For the text-containing cell, return its midpoint in (X, Y) coordinate format. 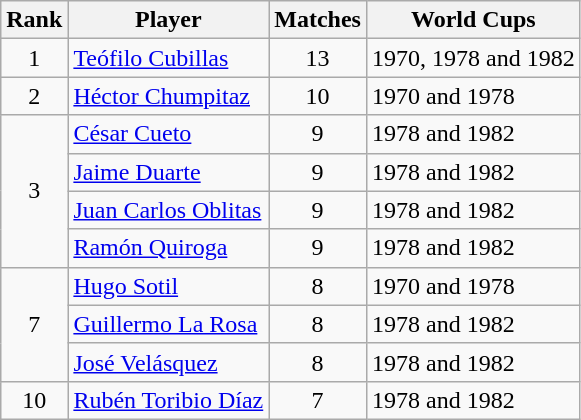
Guillermo La Rosa (168, 324)
José Velásquez (168, 362)
2 (34, 96)
Ramón Quiroga (168, 248)
Matches (318, 20)
Hugo Sotil (168, 286)
Rank (34, 20)
César Cueto (168, 134)
Teófilo Cubillas (168, 58)
3 (34, 191)
1970, 1978 and 1982 (473, 58)
1 (34, 58)
13 (318, 58)
World Cups (473, 20)
Rubén Toribio Díaz (168, 400)
Player (168, 20)
Juan Carlos Oblitas (168, 210)
Héctor Chumpitaz (168, 96)
Jaime Duarte (168, 172)
